For the text-containing cell, return its midpoint in (X, Y) coordinate format. 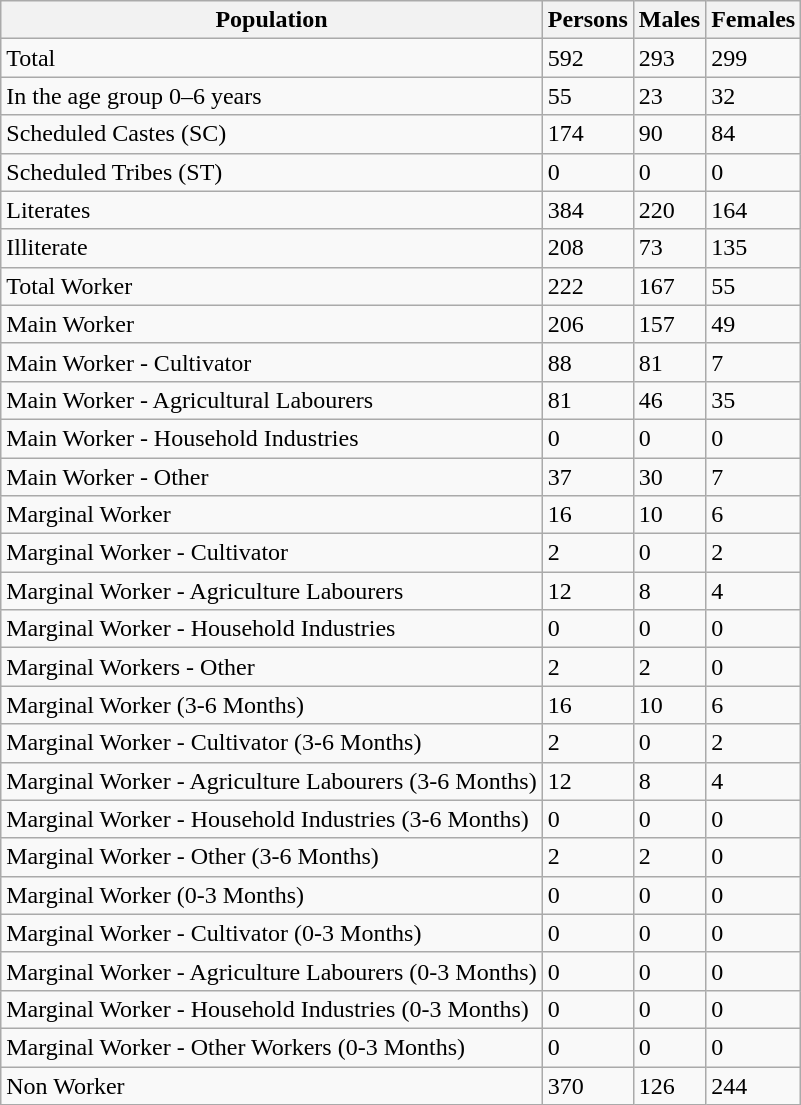
Total Worker (272, 286)
Marginal Worker - Agriculture Labourers (3-6 Months) (272, 781)
164 (754, 210)
Non Worker (272, 1085)
30 (669, 477)
370 (588, 1085)
Marginal Worker - Cultivator (0-3 Months) (272, 933)
Marginal Worker (272, 515)
Main Worker - Household Industries (272, 438)
174 (588, 134)
244 (754, 1085)
Females (754, 20)
Total (272, 58)
Main Worker - Other (272, 477)
293 (669, 58)
Population (272, 20)
Marginal Worker (3-6 Months) (272, 705)
Marginal Worker - Household Industries (0-3 Months) (272, 1009)
Scheduled Tribes (ST) (272, 172)
Marginal Worker - Other (3-6 Months) (272, 857)
Literates (272, 210)
299 (754, 58)
49 (754, 324)
Marginal Worker - Cultivator (272, 553)
46 (669, 400)
35 (754, 400)
Main Worker - Agricultural Labourers (272, 400)
Marginal Worker - Agriculture Labourers (0-3 Months) (272, 971)
Marginal Worker (0-3 Months) (272, 895)
Marginal Worker - Household Industries (272, 629)
208 (588, 248)
384 (588, 210)
23 (669, 96)
Persons (588, 20)
220 (669, 210)
90 (669, 134)
Marginal Worker - Other Workers (0-3 Months) (272, 1047)
167 (669, 286)
Marginal Workers - Other (272, 667)
In the age group 0–6 years (272, 96)
Marginal Worker - Agriculture Labourers (272, 591)
Main Worker - Cultivator (272, 362)
84 (754, 134)
Main Worker (272, 324)
206 (588, 324)
Marginal Worker - Household Industries (3-6 Months) (272, 819)
Scheduled Castes (SC) (272, 134)
Marginal Worker - Cultivator (3-6 Months) (272, 743)
73 (669, 248)
32 (754, 96)
592 (588, 58)
126 (669, 1085)
157 (669, 324)
88 (588, 362)
37 (588, 477)
135 (754, 248)
222 (588, 286)
Illiterate (272, 248)
Males (669, 20)
